Detect which cell encompasses the target text, then output its (X, Y) center coordinate. 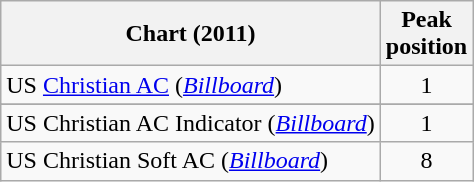
8 (426, 161)
US Christian AC Indicator (Billboard) (191, 123)
Peak position (426, 34)
US Christian Soft AC (Billboard) (191, 161)
Chart (2011) (191, 34)
US Christian AC (Billboard) (191, 85)
